Identify which cell holds the provided text, then report its [x, y] central coordinate. 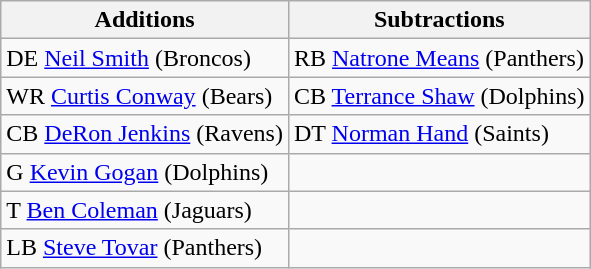
Additions [145, 20]
Subtractions [439, 20]
CB Terrance Shaw (Dolphins) [439, 96]
G Kevin Gogan (Dolphins) [145, 172]
T Ben Coleman (Jaguars) [145, 210]
CB DeRon Jenkins (Ravens) [145, 134]
DE Neil Smith (Broncos) [145, 58]
LB Steve Tovar (Panthers) [145, 248]
DT Norman Hand (Saints) [439, 134]
WR Curtis Conway (Bears) [145, 96]
RB Natrone Means (Panthers) [439, 58]
